For the text-containing cell, return its midpoint in [X, Y] coordinate format. 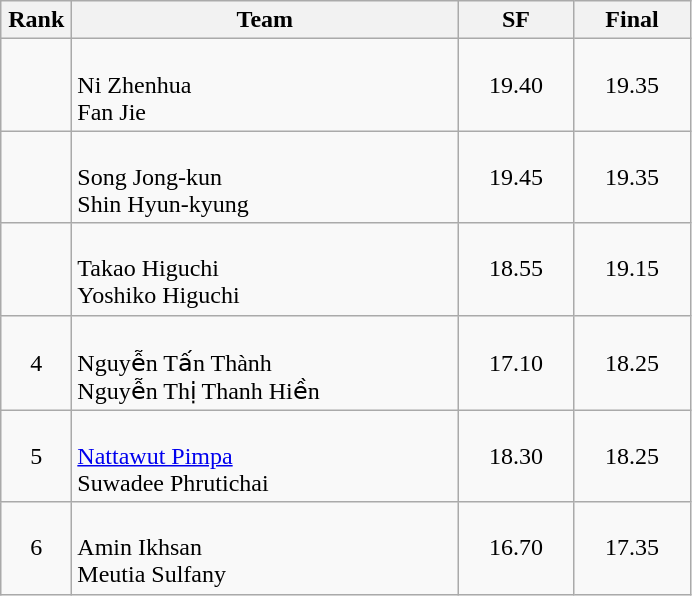
Takao HiguchiYoshiko Higuchi [265, 269]
Team [265, 20]
19.40 [516, 85]
Song Jong-kunShin Hyun-kyung [265, 177]
Amin IkhsanMeutia Sulfany [265, 548]
Nattawut PimpaSuwadee Phrutichai [265, 456]
Ni ZhenhuaFan Jie [265, 85]
17.10 [516, 362]
6 [36, 548]
19.45 [516, 177]
Rank [36, 20]
18.55 [516, 269]
16.70 [516, 548]
Final [632, 20]
Nguyễn Tấn ThànhNguyễn Thị Thanh Hiền [265, 362]
17.35 [632, 548]
5 [36, 456]
18.30 [516, 456]
SF [516, 20]
19.15 [632, 269]
4 [36, 362]
